Pinpoint the cell where the given text exists, returning its [x, y] midpoint coordinate. 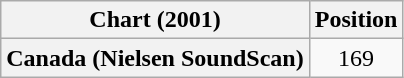
Position [356, 20]
169 [356, 58]
Chart (2001) [155, 20]
Canada (Nielsen SoundScan) [155, 58]
